Extract the [X, Y] coordinate from the center of the cell holding the provided text.  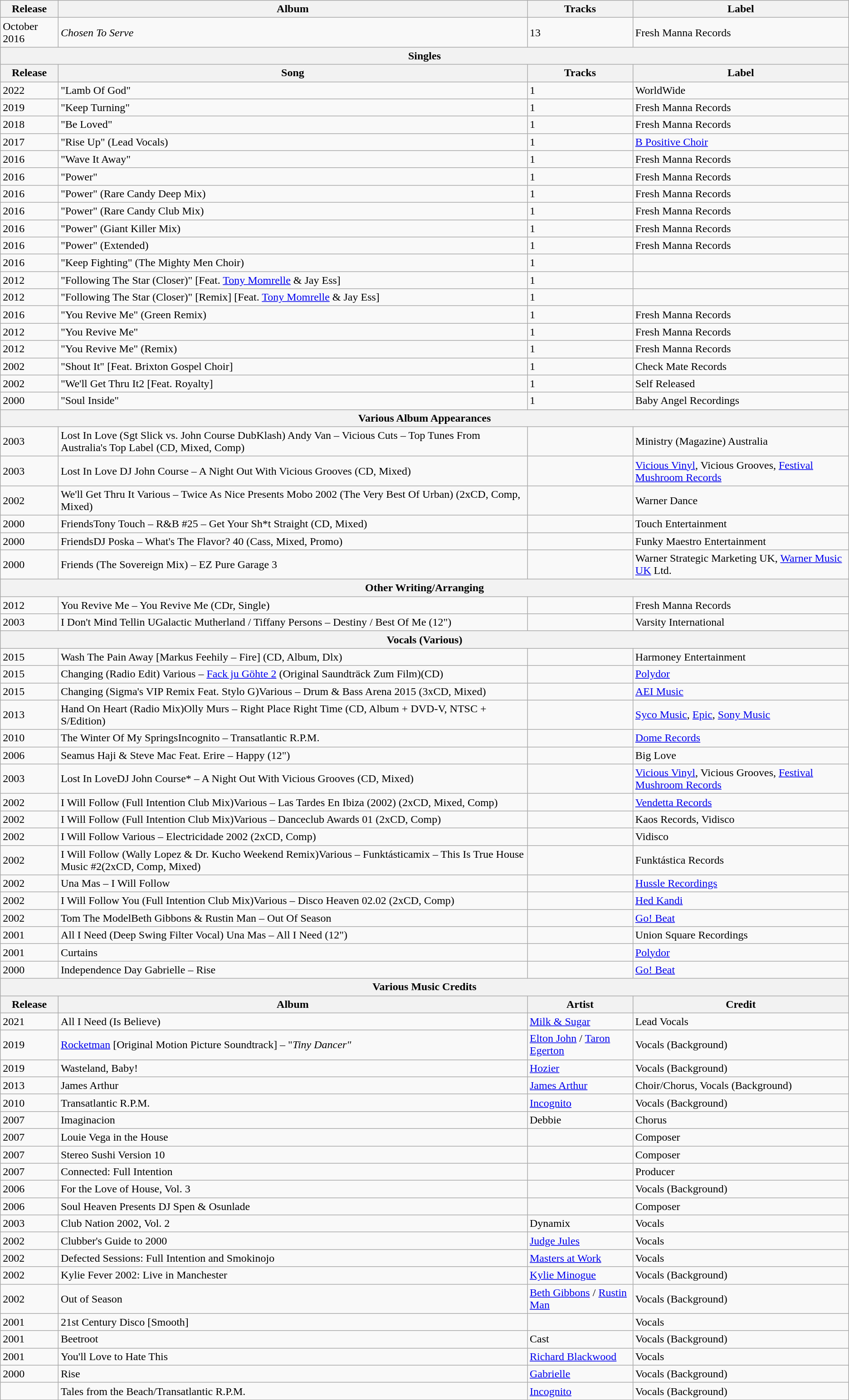
Gabrielle [580, 1374]
Ministry (Magazine) Australia [741, 442]
"Soul Inside" [293, 401]
You Revive Me – You Revive Me (CDr, Single) [293, 605]
Check Mate Records [741, 366]
Touch Entertainment [741, 524]
Lead Vocals [741, 1021]
I Will Follow (Full Intention Club Mix)Various – Danceclub Awards 01 (2xCD, Comp) [293, 819]
Hussle Recordings [741, 884]
"Following The Star (Closer)" [Remix] [Feat. Tony Momrelle & Jay Ess] [293, 297]
13 [580, 33]
Clubber's Guide to 2000 [293, 1241]
Milk & Sugar [580, 1021]
Various Music Credits [424, 987]
Singles [424, 56]
You'll Love to Hate This [293, 1356]
I Will Follow Various – Electricidade 2002 (2xCD, Comp) [293, 836]
"Keep Turning" [293, 107]
Warner Strategic Marketing UK, Warner Music UK Ltd. [741, 565]
Wash The Pain Away [Markus Feehily – Fire] (CD, Album, Dlx) [293, 657]
"Power" [293, 176]
Richard Blackwood [580, 1356]
Rise [293, 1374]
Kylie Fever 2002: Live in Manchester [293, 1275]
Hand On Heart (Radio Mix)Olly Murs – Right Place Right Time (CD, Album + DVD-V, NTSC + S/Edition) [293, 715]
Funktástica Records [741, 860]
All I Need (Is Believe) [293, 1021]
Out of Season [293, 1298]
Cast [580, 1339]
FriendsTony Touch – R&B #25 – Get Your Sh*t Straight (CD, Mixed) [293, 524]
The Winter Of My SpringsIncognito – Transatlantic R.P.M. [293, 738]
Vendetta Records [741, 802]
Union Square Recordings [741, 935]
Lost In LoveDJ John Course* – A Night Out With Vicious Grooves (CD, Mixed) [293, 779]
Changing (Sigma's VIP Remix Feat. Stylo G)Various – Drum & Bass Arena 2015 (3xCD, Mixed) [293, 691]
FriendsDJ Poska – What's The Flavor? 40 (Cass, Mixed, Promo) [293, 541]
21st Century Disco [Smooth] [293, 1322]
Syco Music, Epic, Sony Music [741, 715]
Louie Vega in the House [293, 1137]
"You Revive Me" (Remix) [293, 349]
Club Nation 2002, Vol. 2 [293, 1224]
Tom The ModelBeth Gibbons & Rustin Man – Out Of Season [293, 918]
Rocketman [Original Motion Picture Soundtrack] – "Tiny Dancer" [293, 1045]
Friends (The Sovereign Mix) – EZ Pure Garage 3 [293, 565]
2021 [29, 1021]
Vocals (Various) [424, 640]
All I Need (Deep Swing Filter Vocal) Una Mas – All I Need (12") [293, 935]
Producer [741, 1172]
October 2016 [29, 33]
Soul Heaven Presents DJ Spen & Osunlade [293, 1206]
Hed Kandi [741, 901]
"Wave It Away" [293, 159]
Elton John / Taron Egerton [580, 1045]
"We'll Get Thru It2 [Feat. Royalty] [293, 384]
"Rise Up" (Lead Vocals) [293, 142]
Wasteland, Baby! [293, 1068]
Baby Angel Recordings [741, 401]
Dynamix [580, 1224]
Stereo Sushi Version 10 [293, 1155]
2022 [29, 90]
Masters at Work [580, 1258]
Seamus Haji & Steve Mac Feat. Erire – Happy (12") [293, 755]
WorldWide [741, 90]
Credit [741, 1004]
Hozier [580, 1068]
I Will Follow You (Full Intention Club Mix)Various – Disco Heaven 02.02 (2xCD, Comp) [293, 901]
Lost In Love (Sgt Slick vs. John Course DubKlash) Andy Van – Vicious Cuts – Top Tunes From Australia's Top Label (CD, Mixed, Comp) [293, 442]
Other Writing/Arranging [424, 588]
Independence Day Gabrielle – Rise [293, 970]
"You Revive Me" [293, 332]
Warner Dance [741, 501]
Self Released [741, 384]
Changing (Radio Edit) Various – Fack ju Göhte 2 (Original Saundträck Zum Film)(CD) [293, 674]
"Power" (Rare Candy Deep Mix) [293, 194]
Tales from the Beach/Transatlantic R.P.M. [293, 1391]
Chosen To Serve [293, 33]
Choir/Chorus, Vocals (Background) [741, 1085]
Kylie Minogue [580, 1275]
Judge Jules [580, 1241]
Vidisco [741, 836]
I Don't Mind Tellin UGalactic Mutherland / Tiffany Persons – Destiny / Best Of Me (12") [293, 622]
We'll Get Thru It Various – Twice As Nice Presents Mobo 2002 (The Very Best Of Urban) (2xCD, Comp, Mixed) [293, 501]
Chorus [741, 1120]
B Positive Choir [741, 142]
Lost In Love DJ John Course – A Night Out With Vicious Grooves (CD, Mixed) [293, 471]
Connected: Full Intention [293, 1172]
Harmoney Entertainment [741, 657]
AEI Music [741, 691]
Transatlantic R.P.M. [293, 1103]
"Power" (Extended) [293, 246]
Una Mas – I Will Follow [293, 884]
"Be Loved" [293, 125]
2018 [29, 125]
Beetroot [293, 1339]
"Power" (Rare Candy Club Mix) [293, 211]
"You Revive Me" (Green Remix) [293, 315]
Beth Gibbons / Rustin Man [580, 1298]
"Power" (Giant Killer Mix) [293, 228]
Defected Sessions: Full Intention and Smokinojo [293, 1258]
Song [293, 73]
Various Album Appearances [424, 418]
Dome Records [741, 738]
Big Love [741, 755]
Debbie [580, 1120]
"Following The Star (Closer)" [Feat. Tony Momrelle & Jay Ess] [293, 280]
Curtains [293, 953]
Varsity International [741, 622]
"Keep Fighting" (The Mighty Men Choir) [293, 263]
I Will Follow (Wally Lopez & Dr. Kucho Weekend Remix)Various – Funktásticamix – This Is True House Music #2(2xCD, Comp, Mixed) [293, 860]
I Will Follow (Full Intention Club Mix)Various – Las Tardes En Ibiza (2002) (2xCD, Mixed, Comp) [293, 802]
"Shout It" [Feat. Brixton Gospel Choir] [293, 366]
"Lamb Of God" [293, 90]
Artist [580, 1004]
Imaginacion [293, 1120]
For the Love of House, Vol. 3 [293, 1189]
Kaos Records, Vidisco [741, 819]
Funky Maestro Entertainment [741, 541]
2017 [29, 142]
